Determine the [X, Y] coordinate at the center of the cell enclosing the given text.  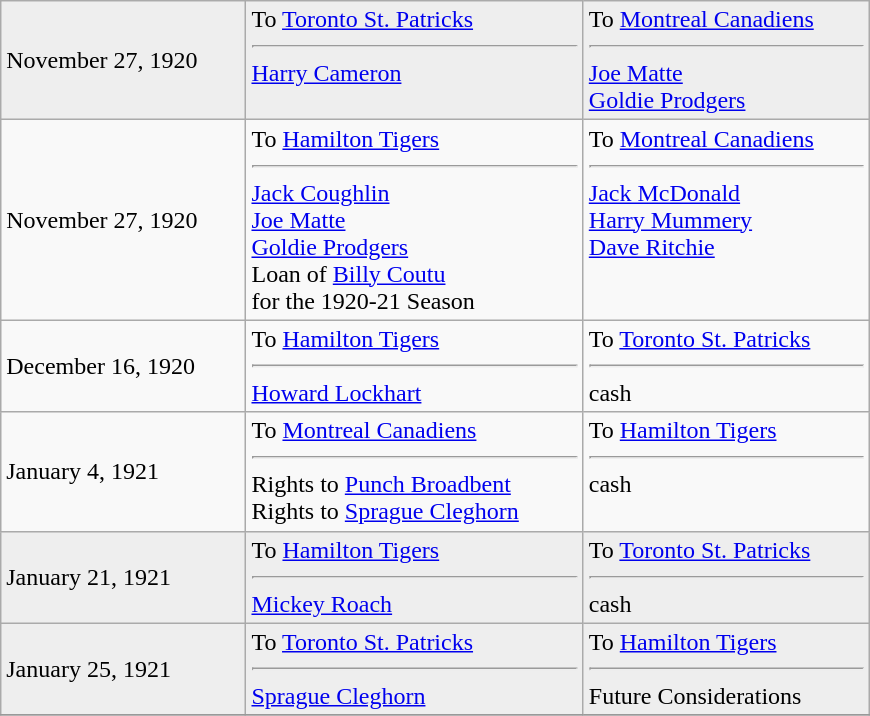
To Toronto St. PatricksSprague Cleghorn [414, 669]
December 16, 1920 [124, 366]
To Toronto St. PatricksHarry Cameron [414, 60]
To Toronto St. Patrickscash [726, 366]
To Hamilton TigersMickey Roach [414, 577]
January 25, 1921 [124, 669]
To Montreal Canadiens Jack McDonaldHarry MummeryDave Ritchie [726, 220]
To Hamilton TigersJack CoughlinJoe MatteGoldie ProdgersLoan of Billy Coutufor the 1920-21 Season [414, 220]
To Montreal CanadiensRights to Punch BroadbentRights to Sprague Cleghorn [414, 472]
January 21, 1921 [124, 577]
To Hamilton Tigers cash [726, 472]
To Hamilton TigersHoward Lockhart [414, 366]
To Toronto St. Patricks cash [726, 577]
January 4, 1921 [124, 472]
To Hamilton Tigers Future Considerations [726, 669]
To Montreal Canadiens Joe MatteGoldie Prodgers [726, 60]
